From the cell containing the given text, extract its center point as (x, y) coordinate. 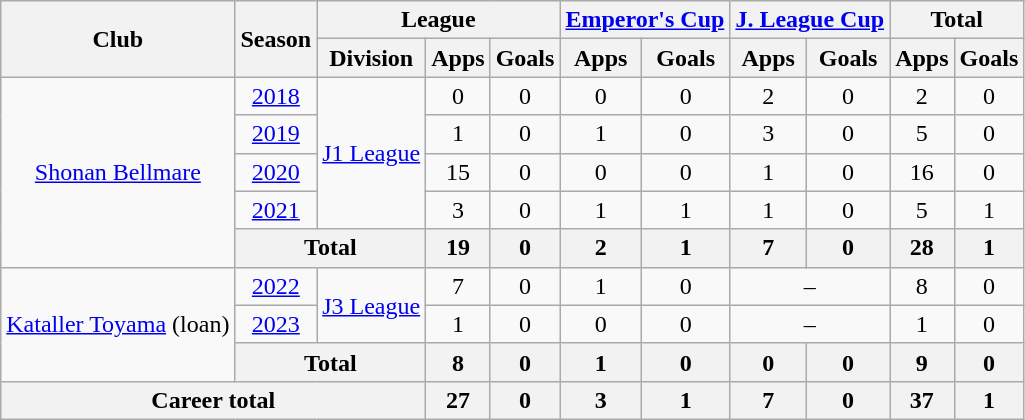
16 (922, 172)
2019 (276, 134)
Career total (214, 400)
19 (458, 248)
J3 League (372, 305)
J. League Cup (810, 20)
2022 (276, 286)
Emperor's Cup (645, 20)
Season (276, 39)
Shonan Bellmare (118, 172)
28 (922, 248)
Club (118, 39)
League (438, 20)
15 (458, 172)
2018 (276, 96)
Kataller Toyama (loan) (118, 324)
2023 (276, 324)
37 (922, 400)
2020 (276, 172)
2021 (276, 210)
Division (372, 58)
9 (922, 362)
27 (458, 400)
J1 League (372, 153)
